From the cell containing the given text, extract its center point as (x, y) coordinate. 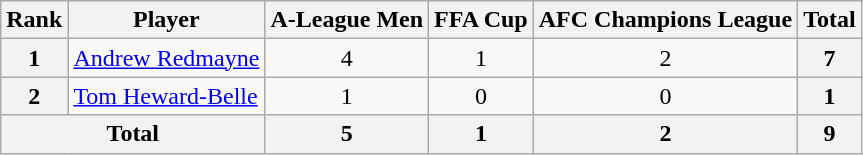
FFA Cup (482, 20)
A-League Men (347, 20)
AFC Champions League (665, 20)
Andrew Redmayne (166, 58)
Player (166, 20)
Rank (34, 20)
Tom Heward-Belle (166, 96)
7 (830, 58)
4 (347, 58)
5 (347, 134)
9 (830, 134)
